Return (x, y) of the center of cell containing provided text 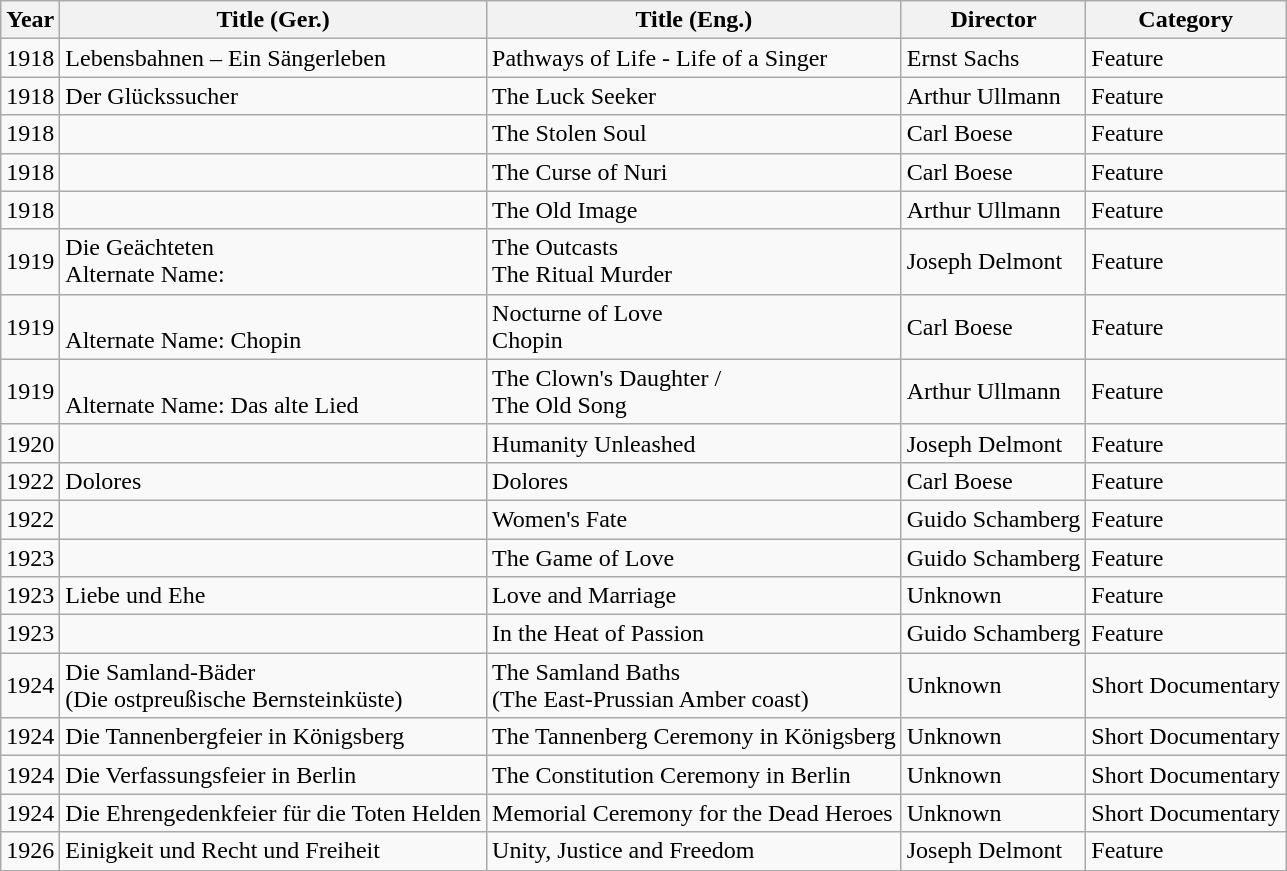
1926 (30, 851)
Year (30, 20)
Category (1186, 20)
Der Glückssucher (274, 96)
Women's Fate (694, 519)
Lebensbahnen – Ein Sängerleben (274, 58)
Liebe und Ehe (274, 596)
Die Ehrengedenkfeier für die Toten Helden (274, 813)
Memorial Ceremony for the Dead Heroes (694, 813)
Ernst Sachs (994, 58)
Die Samland-Bäder(Die ostpreußische Bernsteinküste) (274, 686)
In the Heat of Passion (694, 634)
The Stolen Soul (694, 134)
The Curse of Nuri (694, 172)
The Old Image (694, 210)
The Clown's Daughter /The Old Song (694, 392)
Title (Ger.) (274, 20)
Die GeächtetenAlternate Name: (274, 262)
Director (994, 20)
The OutcastsThe Ritual Murder (694, 262)
Unity, Justice and Freedom (694, 851)
The Tannenberg Ceremony in Königsberg (694, 737)
Die Tannenbergfeier in Königsberg (274, 737)
Die Verfassungsfeier in Berlin (274, 775)
Einigkeit und Recht und Freiheit (274, 851)
The Samland Baths(The East-Prussian Amber coast) (694, 686)
1920 (30, 443)
The Luck Seeker (694, 96)
Nocturne of LoveChopin (694, 326)
Humanity Unleashed (694, 443)
The Game of Love (694, 557)
Alternate Name: Das alte Lied (274, 392)
Title (Eng.) (694, 20)
Alternate Name: Chopin (274, 326)
The Constitution Ceremony in Berlin (694, 775)
Pathways of Life - Life of a Singer (694, 58)
Love and Marriage (694, 596)
